Detect which cell encompasses the target text, then output its [x, y] center coordinate. 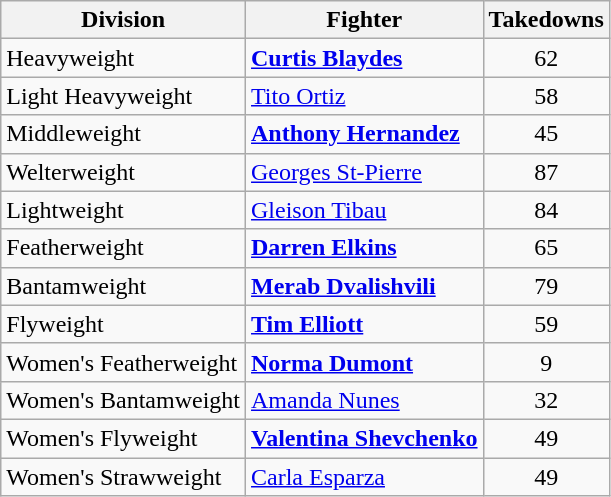
58 [546, 96]
9 [546, 362]
Lightweight [124, 210]
Division [124, 20]
Middleweight [124, 134]
65 [546, 248]
Women's Featherweight [124, 362]
84 [546, 210]
Merab Dvalishvili [365, 286]
Gleison Tibau [365, 210]
Anthony Hernandez [365, 134]
Curtis Blaydes [365, 58]
62 [546, 58]
Valentina Shevchenko [365, 438]
Heavyweight [124, 58]
Women's Flyweight [124, 438]
Light Heavyweight [124, 96]
79 [546, 286]
87 [546, 172]
32 [546, 400]
Amanda Nunes [365, 400]
Takedowns [546, 20]
Darren Elkins [365, 248]
Tim Elliott [365, 324]
Norma Dumont [365, 362]
45 [546, 134]
Featherweight [124, 248]
59 [546, 324]
Bantamweight [124, 286]
Carla Esparza [365, 477]
Fighter [365, 20]
Women's Strawweight [124, 477]
Tito Ortiz [365, 96]
Women's Bantamweight [124, 400]
Georges St-Pierre [365, 172]
Welterweight [124, 172]
Flyweight [124, 324]
